Locate the cell with the specified text and output its [x, y] center coordinate. 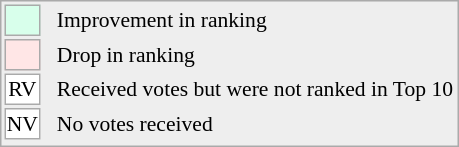
No votes received [254, 124]
Drop in ranking [254, 55]
Received votes but were not ranked in Top 10 [254, 90]
NV [22, 124]
RV [22, 90]
Improvement in ranking [254, 20]
